Scan for the cell matching the given text and deliver its (x, y) coordinate at center. 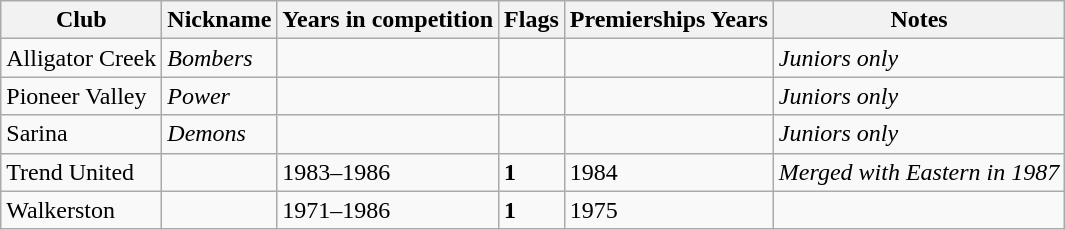
Premierships Years (668, 20)
Demons (220, 134)
Pioneer Valley (82, 96)
Alligator Creek (82, 58)
Flags (532, 20)
Sarina (82, 134)
1984 (668, 172)
1971–1986 (388, 210)
Walkerston (82, 210)
1975 (668, 210)
1983–1986 (388, 172)
Bombers (220, 58)
Years in competition (388, 20)
Nickname (220, 20)
Merged with Eastern in 1987 (918, 172)
Trend United (82, 172)
Club (82, 20)
Power (220, 96)
Notes (918, 20)
